Extract the (x, y) coordinate from the center of the cell holding the provided text.  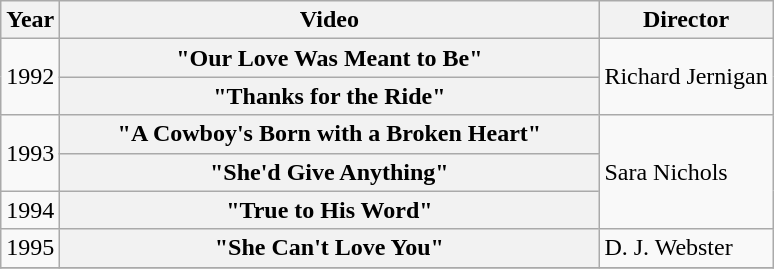
1994 (30, 210)
"True to His Word" (330, 210)
1993 (30, 153)
1995 (30, 248)
"A Cowboy's Born with a Broken Heart" (330, 134)
Video (330, 20)
D. J. Webster (686, 248)
Richard Jernigan (686, 77)
Sara Nichols (686, 172)
"Thanks for the Ride" (330, 96)
1992 (30, 77)
"She Can't Love You" (330, 248)
"Our Love Was Meant to Be" (330, 58)
Director (686, 20)
"She'd Give Anything" (330, 172)
Year (30, 20)
